Pinpoint the cell where the given text exists, returning its [x, y] midpoint coordinate. 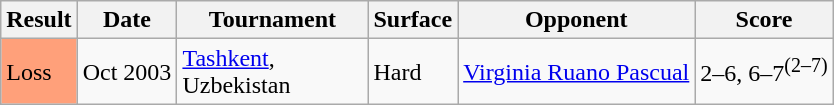
Tournament [272, 20]
Score [764, 20]
Result [39, 20]
Date [127, 20]
Opponent [576, 20]
Hard [413, 72]
2–6, 6–7(2–7) [764, 72]
Loss [39, 72]
Virginia Ruano Pascual [576, 72]
Oct 2003 [127, 72]
Tashkent, Uzbekistan [272, 72]
Surface [413, 20]
